Search for the cell housing the specified text and yield its (x, y) center coordinate. 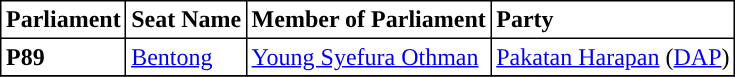
Party (613, 20)
Member of Parliament (368, 20)
Parliament (64, 20)
Pakatan Harapan (DAP) (613, 57)
Young Syefura Othman (368, 57)
Bentong (186, 57)
Seat Name (186, 20)
P89 (64, 57)
